Locate the cell with the specified text and output its (x, y) center coordinate. 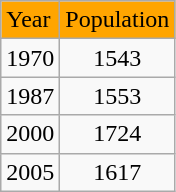
2005 (30, 172)
Year (30, 20)
1617 (118, 172)
1553 (118, 96)
2000 (30, 134)
1970 (30, 58)
1987 (30, 96)
Population (118, 20)
1724 (118, 134)
1543 (118, 58)
